Determine the (X, Y) coordinate at the center of the cell enclosing the given text.  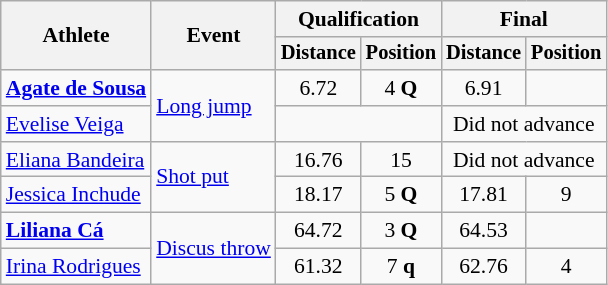
Agate de Sousa (76, 88)
Long jump (214, 106)
4 Q (401, 88)
Eliana Bandeira (76, 160)
6.72 (318, 88)
7 q (401, 267)
Qualification (358, 19)
62.76 (484, 267)
Evelise Veiga (76, 124)
Liliana Cá (76, 231)
Jessica Inchude (76, 195)
Event (214, 36)
4 (566, 267)
64.53 (484, 231)
6.91 (484, 88)
Irina Rodrigues (76, 267)
Athlete (76, 36)
5 Q (401, 195)
Shot put (214, 178)
Discus throw (214, 248)
18.17 (318, 195)
3 Q (401, 231)
16.76 (318, 160)
9 (566, 195)
15 (401, 160)
61.32 (318, 267)
17.81 (484, 195)
Final (524, 19)
64.72 (318, 231)
